Search for the cell housing the specified text and yield its [x, y] center coordinate. 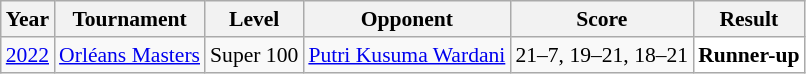
Result [748, 19]
Runner-up [748, 55]
Opponent [406, 19]
21–7, 19–21, 18–21 [602, 55]
Tournament [130, 19]
Super 100 [254, 55]
Year [28, 19]
Score [602, 19]
2022 [28, 55]
Orléans Masters [130, 55]
Level [254, 19]
Putri Kusuma Wardani [406, 55]
